Return [X, Y] of the center of cell containing provided text 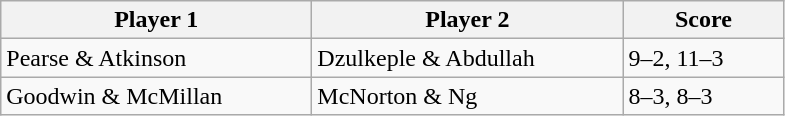
Pearse & Atkinson [156, 58]
Player 1 [156, 20]
8–3, 8–3 [704, 96]
Score [704, 20]
Dzulkeple & Abdullah [468, 58]
Goodwin & McMillan [156, 96]
9–2, 11–3 [704, 58]
McNorton & Ng [468, 96]
Player 2 [468, 20]
